Determine the [x, y] coordinate at the center of the cell enclosing the given text.  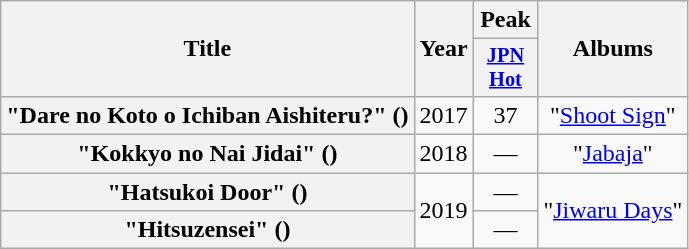
"Shoot Sign" [613, 115]
Year [444, 49]
"Dare no Koto o Ichiban Aishiteru?" () [208, 115]
"Jabaja" [613, 154]
Albums [613, 49]
2017 [444, 115]
"Hatsukoi Door" () [208, 192]
"Jiwaru Days" [613, 211]
"Kokkyo no Nai Jidai" () [208, 154]
Title [208, 49]
"Hitsuzensei" () [208, 230]
2018 [444, 154]
JPNHot [506, 68]
Peak [506, 20]
2019 [444, 211]
37 [506, 115]
